Scan for the cell matching the given text and deliver its [x, y] coordinate at center. 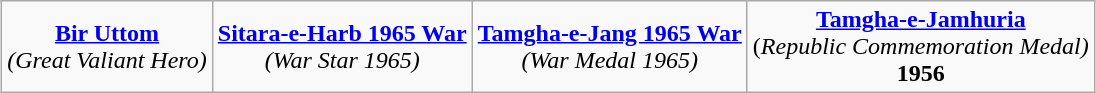
Bir Uttom(Great Valiant Hero) [108, 47]
Tamgha-e-Jamhuria(Republic Commemoration Medal)1956 [920, 47]
Tamgha-e-Jang 1965 War(War Medal 1965) [610, 47]
Sitara-e-Harb 1965 War(War Star 1965) [342, 47]
